Provide the (X, Y) coordinate of the cell's center where the given text is located.  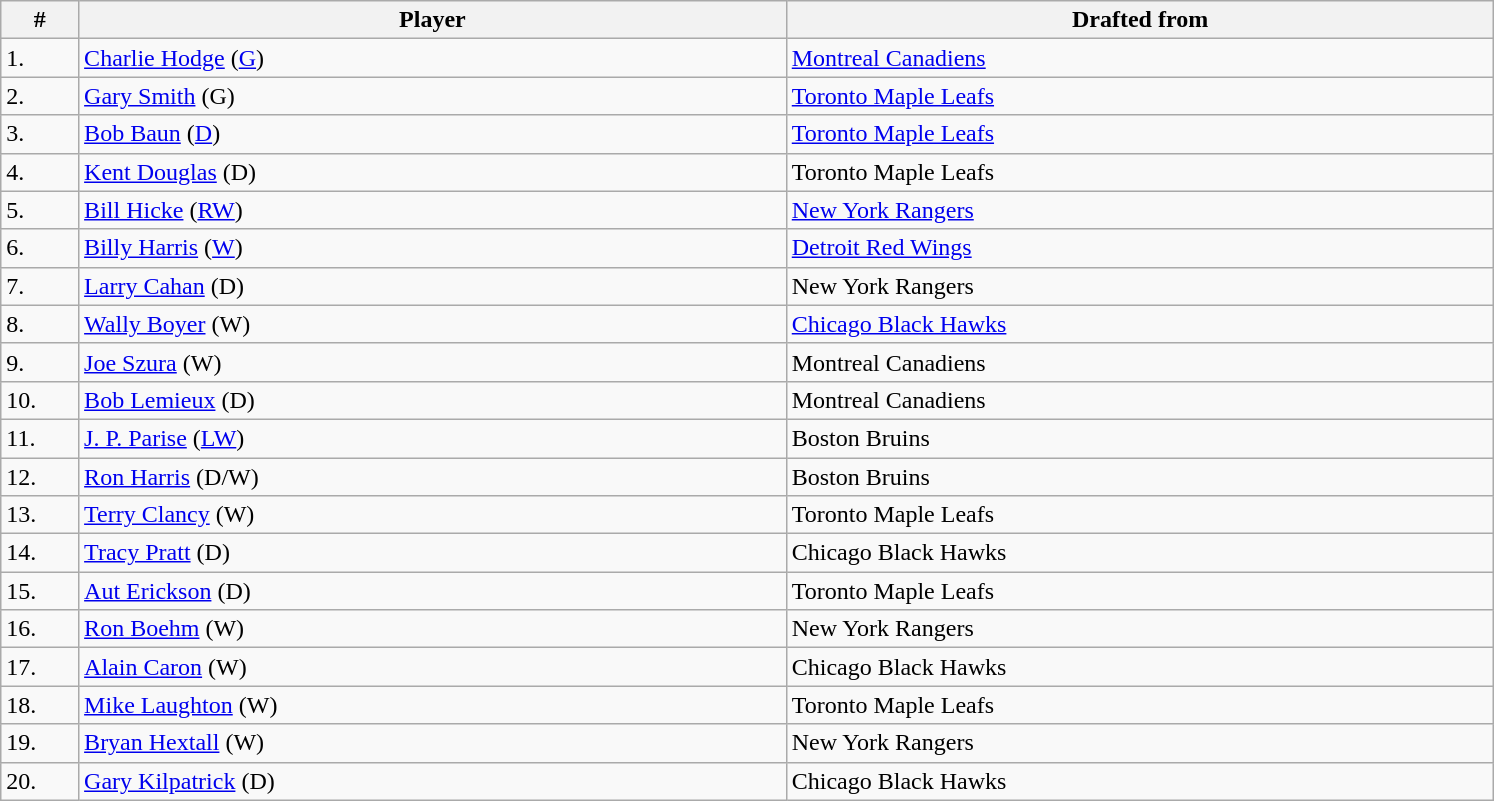
11. (40, 438)
1. (40, 58)
Joe Szura (W) (433, 362)
16. (40, 629)
14. (40, 553)
12. (40, 477)
3. (40, 134)
Ron Boehm (W) (433, 629)
Player (433, 20)
4. (40, 172)
10. (40, 400)
Alain Caron (W) (433, 667)
6. (40, 248)
# (40, 20)
19. (40, 743)
Aut Erickson (D) (433, 591)
Bob Lemieux (D) (433, 400)
Drafted from (1140, 20)
Kent Douglas (D) (433, 172)
Charlie Hodge (G) (433, 58)
Billy Harris (W) (433, 248)
17. (40, 667)
Terry Clancy (W) (433, 515)
Gary Kilpatrick (D) (433, 781)
Bill Hicke (RW) (433, 210)
8. (40, 324)
Wally Boyer (W) (433, 324)
Tracy Pratt (D) (433, 553)
Gary Smith (G) (433, 96)
18. (40, 705)
9. (40, 362)
13. (40, 515)
Mike Laughton (W) (433, 705)
20. (40, 781)
Bryan Hextall (W) (433, 743)
2. (40, 96)
Bob Baun (D) (433, 134)
15. (40, 591)
J. P. Parise (LW) (433, 438)
7. (40, 286)
Detroit Red Wings (1140, 248)
Larry Cahan (D) (433, 286)
5. (40, 210)
Ron Harris (D/W) (433, 477)
